Output the (x, y) coordinate of the center of the cell containing the given text.  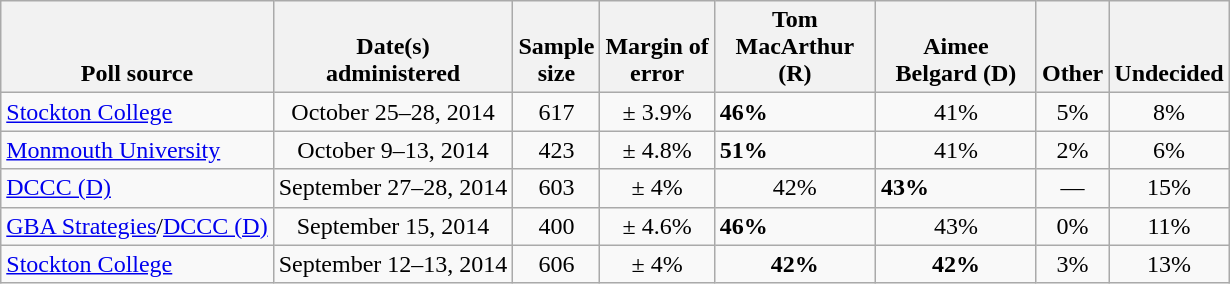
— (1072, 188)
AimeeBelgard (D) (956, 47)
606 (556, 264)
400 (556, 226)
September 12–13, 2014 (393, 264)
± 3.9% (657, 112)
51% (794, 150)
0% (1072, 226)
15% (1169, 188)
Other (1072, 47)
Samplesize (556, 47)
Monmouth University (137, 150)
2% (1072, 150)
October 25–28, 2014 (393, 112)
GBA Strategies/DCCC (D) (137, 226)
DCCC (D) (137, 188)
± 4.8% (657, 150)
September 27–28, 2014 (393, 188)
8% (1169, 112)
11% (1169, 226)
TomMacArthur (R) (794, 47)
Date(s)administered (393, 47)
± 4.6% (657, 226)
423 (556, 150)
13% (1169, 264)
603 (556, 188)
6% (1169, 150)
617 (556, 112)
Margin oferror (657, 47)
5% (1072, 112)
October 9–13, 2014 (393, 150)
Poll source (137, 47)
3% (1072, 264)
September 15, 2014 (393, 226)
Undecided (1169, 47)
